Scan for the cell matching the given text and deliver its [X, Y] coordinate at center. 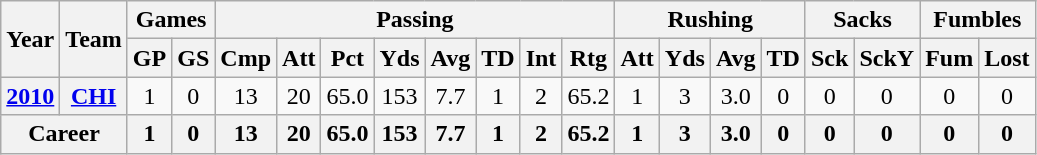
2010 [30, 96]
Games [170, 20]
Career [64, 134]
Passing [415, 20]
Sacks [862, 20]
GS [194, 58]
Year [30, 39]
Rushing [710, 20]
Sck [829, 58]
GP [149, 58]
Team [94, 39]
Cmp [246, 58]
Fumbles [978, 20]
CHI [94, 96]
Lost [1007, 58]
Rtg [588, 58]
Fum [950, 58]
Int [541, 58]
SckY [887, 58]
Pct [348, 58]
